Capture the cell that displays the provided text and extract its (x, y) central coordinate. 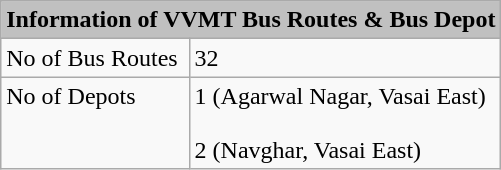
No of Depots (95, 123)
1 (Agarwal Nagar, Vasai East)2 (Navghar, Vasai East) (345, 123)
No of Bus Routes (95, 58)
Information of VVMT Bus Routes & Bus Depot (251, 20)
32 (345, 58)
